Find where the given text appears and provide that cell's center as (x, y) coordinate. 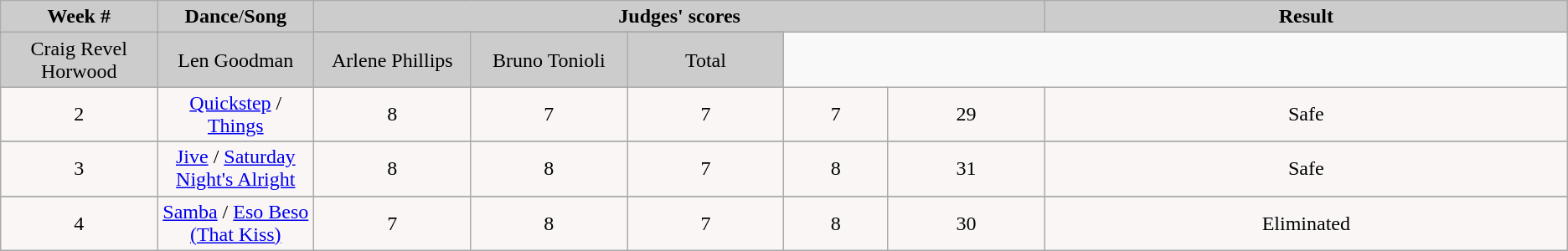
Result (1306, 17)
29 (967, 114)
Total (705, 60)
Len Goodman (236, 60)
Bruno Tonioli (549, 60)
Craig Revel Horwood (79, 60)
2 (79, 114)
4 (79, 223)
Samba / Eso Beso (That Kiss) (236, 223)
30 (967, 223)
Dance/Song (236, 17)
31 (967, 169)
3 (79, 169)
Judges' scores (680, 17)
Jive / Saturday Night's Alright (236, 169)
Eliminated (1306, 223)
Week # (79, 17)
Arlene Phillips (392, 60)
Quickstep / Things (236, 114)
